Determine the [X, Y] coordinate at the center of the cell enclosing the given text.  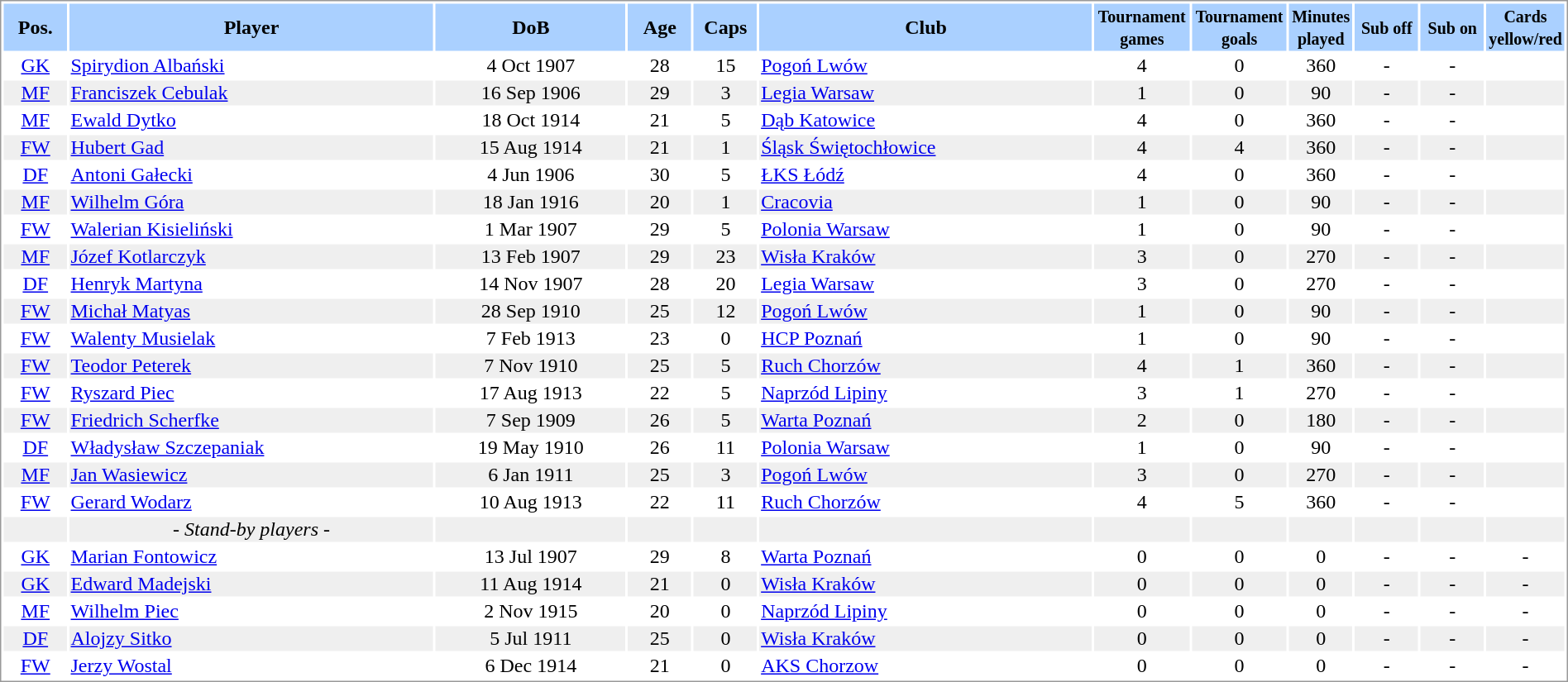
Antoni Gałecki [251, 174]
Hubert Gad [251, 148]
Józef Kotlarczyk [251, 257]
15 [726, 65]
18 Oct 1914 [531, 120]
Władysław Szczepaniak [251, 447]
Walerian Kisieliński [251, 229]
17 Aug 1913 [531, 393]
7 Feb 1913 [531, 338]
Edward Madejski [251, 584]
Friedrich Scherfke [251, 421]
12 [726, 312]
28 Sep 1910 [531, 312]
Cracovia [926, 203]
Player [251, 26]
Tournamentgames [1141, 26]
Caps [726, 26]
Alojzy Sitko [251, 639]
7 Nov 1910 [531, 366]
Pos. [35, 26]
Jan Wasiewicz [251, 475]
Marian Fontowicz [251, 556]
Teodor Peterek [251, 366]
Sub off [1386, 26]
13 Jul 1907 [531, 556]
Ryszard Piec [251, 393]
DoB [531, 26]
HCP Poznań [926, 338]
Club [926, 26]
Franciszek Cebulak [251, 93]
Tournamentgoals [1239, 26]
2 [1141, 421]
14 Nov 1907 [531, 284]
180 [1322, 421]
Sub on [1452, 26]
16 Sep 1906 [531, 93]
18 Jan 1916 [531, 203]
Jerzy Wostal [251, 665]
Wilhelm Góra [251, 203]
ŁKS Łódź [926, 174]
2 Nov 1915 [531, 611]
Age [660, 26]
- Stand-by players - [251, 530]
19 May 1910 [531, 447]
10 Aug 1913 [531, 502]
5 Jul 1911 [531, 639]
Wilhelm Piec [251, 611]
6 Dec 1914 [531, 665]
Ewald Dytko [251, 120]
1 Mar 1907 [531, 229]
8 [726, 556]
13 Feb 1907 [531, 257]
15 Aug 1914 [531, 148]
4 Jun 1906 [531, 174]
Śląsk Świętochłowice [926, 148]
11 Aug 1914 [531, 584]
30 [660, 174]
7 Sep 1909 [531, 421]
Henryk Martyna [251, 284]
Dąb Katowice [926, 120]
Walenty Musielak [251, 338]
Minutesplayed [1322, 26]
6 Jan 1911 [531, 475]
Cardsyellow/red [1526, 26]
AKS Chorzow [926, 665]
Gerard Wodarz [251, 502]
Michał Matyas [251, 312]
4 Oct 1907 [531, 65]
Spirydion Albański [251, 65]
